Scan for the cell matching the given text and deliver its (x, y) coordinate at center. 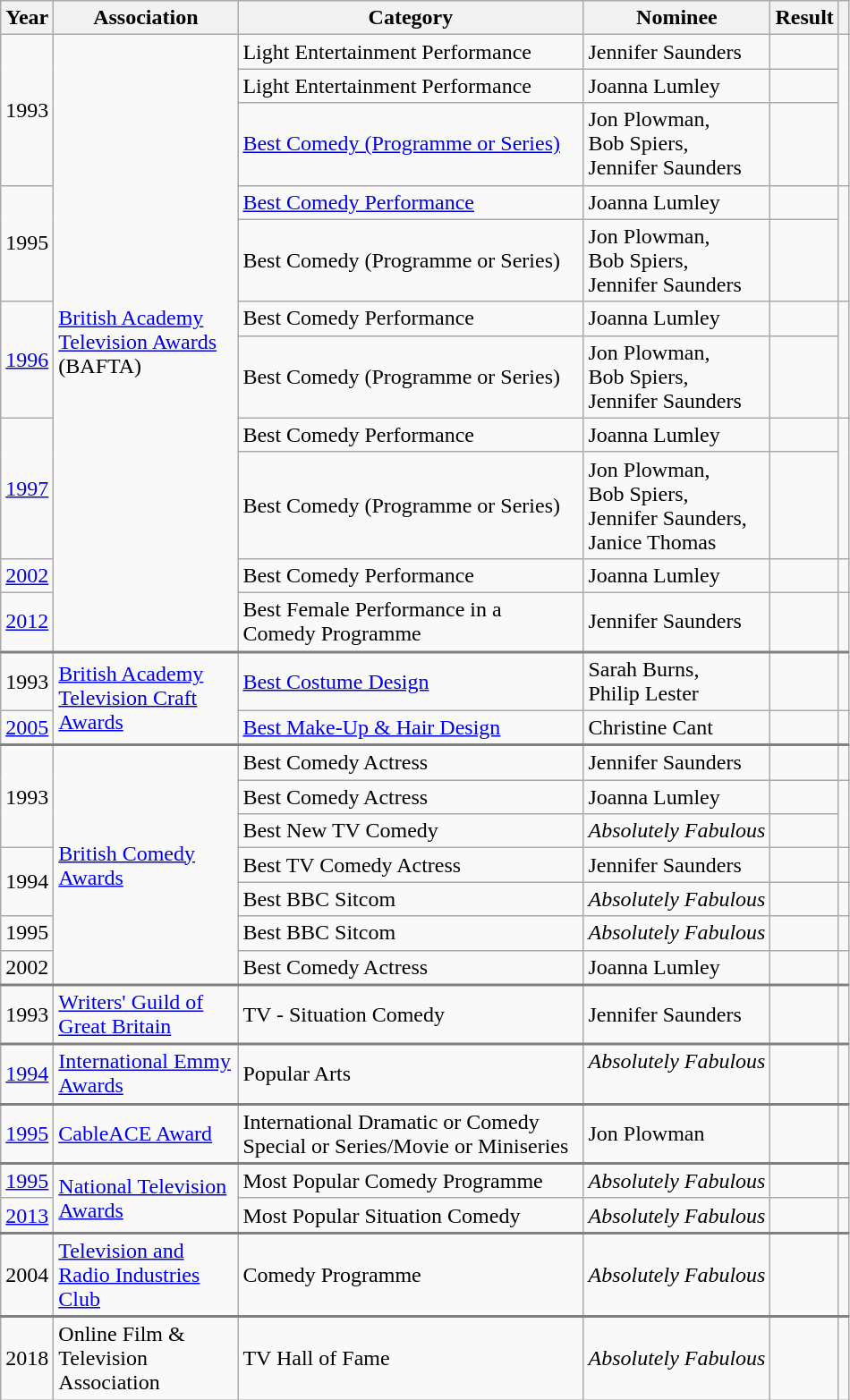
British Academy Television Craft Awards (146, 698)
Best Female Performance in a Comedy Programme (411, 622)
1996 (27, 360)
2018 (27, 1358)
2004 (27, 1275)
Association (146, 18)
Best Costume Design (411, 681)
Most Popular Situation Comedy (411, 1215)
British Academy Television Awards(BAFTA) (146, 344)
National Television Awards (146, 1198)
Popular Arts (411, 1073)
Online Film & Television Association (146, 1358)
Nominee (676, 18)
Jon Plowman,Bob Spiers,Jennifer Saunders,Janice Thomas (676, 505)
Jon Plowman (676, 1134)
Most Popular Comedy Programme (411, 1181)
Best TV Comedy Actress (411, 865)
Comedy Programme (411, 1275)
International Emmy Awards (146, 1073)
1997 (27, 488)
TV Hall of Fame (411, 1358)
Result (804, 18)
Writers' Guild of Great Britain (146, 1014)
TV - Situation Comedy (411, 1014)
2005 (27, 728)
2013 (27, 1215)
Sarah Burns,Philip Lester (676, 681)
Year (27, 18)
Category (411, 18)
Best Make-Up & Hair Design (411, 728)
British Comedy Awards (146, 865)
Christine Cant (676, 728)
2012 (27, 622)
International Dramatic or Comedy Special or Series/Movie or Miniseries (411, 1134)
Best New TV Comedy (411, 831)
Television and Radio Industries Club (146, 1275)
CableACE Award (146, 1134)
